Return the (X, Y) coordinate for the center point of the cell that contains the specified text.  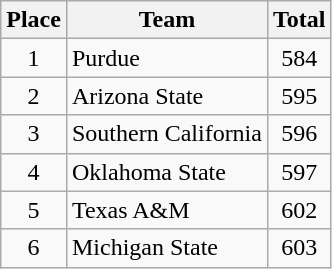
602 (299, 210)
2 (34, 96)
597 (299, 172)
Southern California (166, 134)
Michigan State (166, 248)
Arizona State (166, 96)
Team (166, 20)
595 (299, 96)
596 (299, 134)
603 (299, 248)
5 (34, 210)
Texas A&M (166, 210)
584 (299, 58)
Total (299, 20)
Place (34, 20)
Oklahoma State (166, 172)
3 (34, 134)
Purdue (166, 58)
4 (34, 172)
1 (34, 58)
6 (34, 248)
